Output the (x, y) coordinate of the center of the cell containing the given text.  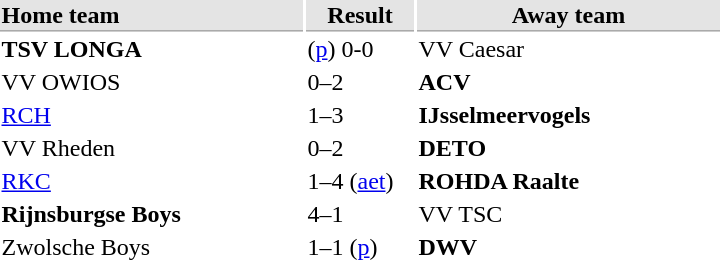
Home team (152, 16)
ROHDA Raalte (568, 181)
4–1 (360, 215)
DETO (568, 149)
VV OWIOS (152, 83)
VV TSC (568, 215)
Rijnsburgse Boys (152, 215)
IJsselmeervogels (568, 115)
VV Caesar (568, 49)
1–4 (aet) (360, 181)
TSV LONGA (152, 49)
ACV (568, 83)
VV Rheden (152, 149)
RCH (152, 115)
(p) 0-0 (360, 49)
RKC (152, 181)
1–3 (360, 115)
Away team (568, 16)
Result (360, 16)
